Locate the cell with the specified text and output its (x, y) center coordinate. 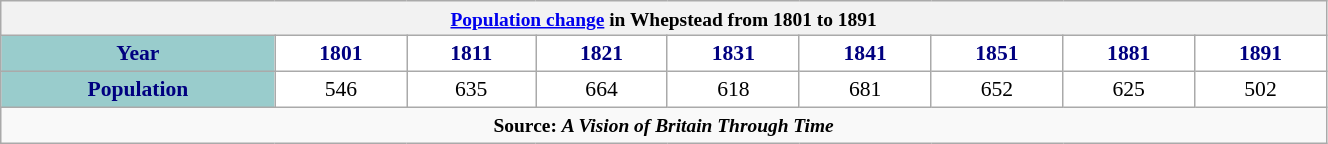
Source: A Vision of Britain Through Time (664, 126)
1851 (997, 54)
1891 (1261, 54)
546 (341, 90)
502 (1261, 90)
664 (602, 90)
625 (1129, 90)
Population (138, 90)
635 (472, 90)
1821 (602, 54)
681 (865, 90)
Year (138, 54)
1831 (733, 54)
1801 (341, 54)
618 (733, 90)
1841 (865, 54)
Population change in Whepstead from 1801 to 1891 (664, 18)
652 (997, 90)
1881 (1129, 54)
1811 (472, 54)
